Detect which cell encompasses the target text, then output its [x, y] center coordinate. 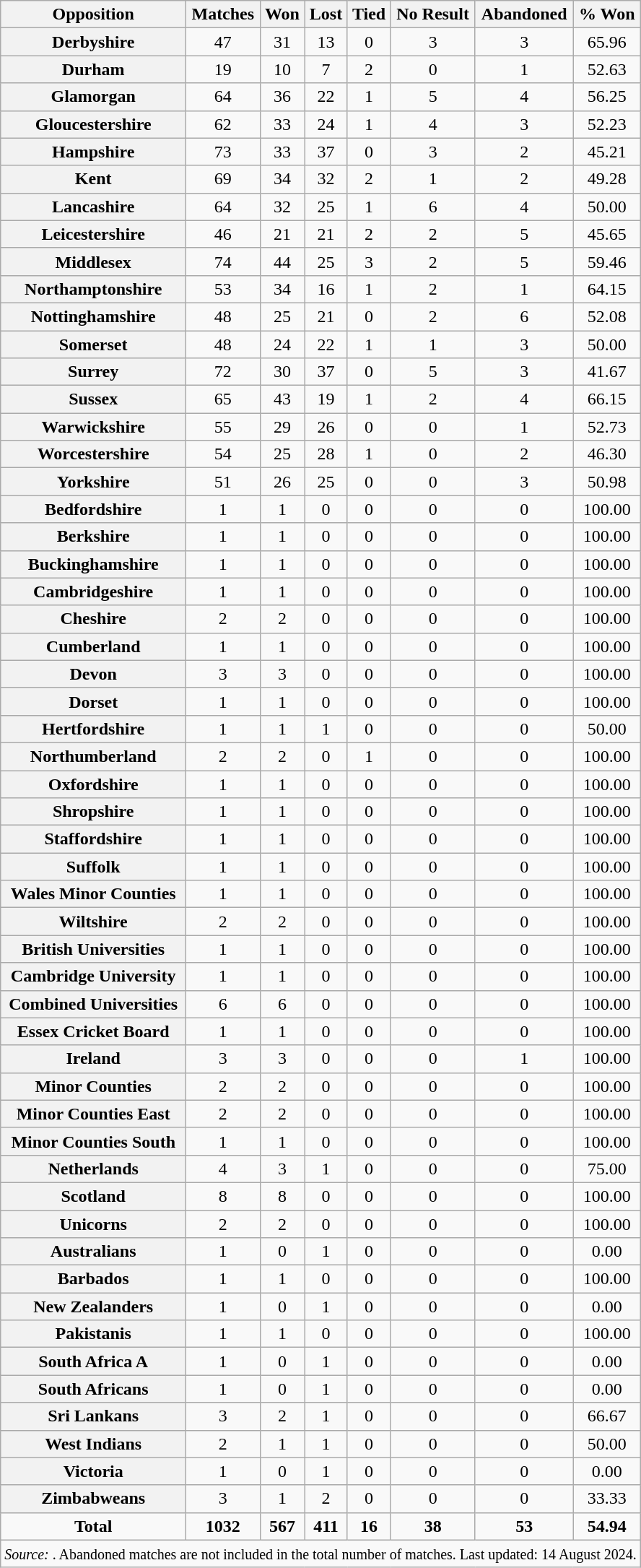
Staffordshire [94, 839]
Middlesex [94, 261]
Northumberland [94, 756]
Durham [94, 69]
65.96 [606, 42]
Minor Counties [94, 1086]
Lancashire [94, 207]
Matches [223, 14]
65 [223, 399]
Essex Cricket Board [94, 1031]
Zimbabweans [94, 1499]
Yorkshire [94, 482]
Kent [94, 179]
66.67 [606, 1416]
Sussex [94, 399]
Ireland [94, 1059]
Gloucestershire [94, 124]
Combined Universities [94, 1004]
75.00 [606, 1169]
Tied [369, 14]
Pakistanis [94, 1334]
Shropshire [94, 812]
62 [223, 124]
Leicestershire [94, 234]
54 [223, 454]
10 [282, 69]
56.25 [606, 97]
Unicorns [94, 1224]
52.23 [606, 124]
Won [282, 14]
No Result [433, 14]
Hertfordshire [94, 729]
Sri Lankans [94, 1416]
55 [223, 427]
43 [282, 399]
72 [223, 372]
13 [326, 42]
Cheshire [94, 619]
54.94 [606, 1526]
Somerset [94, 345]
Hampshire [94, 152]
29 [282, 427]
Buckinghamshire [94, 564]
45.21 [606, 152]
Total [94, 1526]
Cambridgeshire [94, 592]
% Won [606, 14]
66.15 [606, 399]
Source: . Abandoned matches are not included in the total number of matches. Last updated: 14 August 2024. [320, 1554]
46.30 [606, 454]
31 [282, 42]
7 [326, 69]
Cumberland [94, 646]
52.08 [606, 316]
Opposition [94, 14]
Surrey [94, 372]
52.63 [606, 69]
Warwickshire [94, 427]
West Indians [94, 1444]
Netherlands [94, 1169]
51 [223, 482]
Minor Counties East [94, 1114]
49.28 [606, 179]
28 [326, 454]
64.15 [606, 289]
Scotland [94, 1196]
South Africans [94, 1389]
South Africa A [94, 1361]
Derbyshire [94, 42]
Cambridge University [94, 976]
Abandoned [524, 14]
Minor Counties South [94, 1141]
52.73 [606, 427]
New Zealanders [94, 1307]
Northamptonshire [94, 289]
33.33 [606, 1499]
59.46 [606, 261]
Nottinghamshire [94, 316]
Barbados [94, 1279]
Suffolk [94, 867]
Berkshire [94, 537]
38 [433, 1526]
73 [223, 152]
Oxfordshire [94, 784]
Wiltshire [94, 922]
30 [282, 372]
Devon [94, 674]
British Universities [94, 949]
36 [282, 97]
Glamorgan [94, 97]
41.67 [606, 372]
46 [223, 234]
74 [223, 261]
411 [326, 1526]
Dorset [94, 701]
44 [282, 261]
Lost [326, 14]
567 [282, 1526]
45.65 [606, 234]
1032 [223, 1526]
50.98 [606, 482]
Victoria [94, 1471]
47 [223, 42]
Worcestershire [94, 454]
Wales Minor Counties [94, 894]
Bedfordshire [94, 509]
69 [223, 179]
Australians [94, 1252]
